Pinpoint the cell where the given text exists, returning its [X, Y] midpoint coordinate. 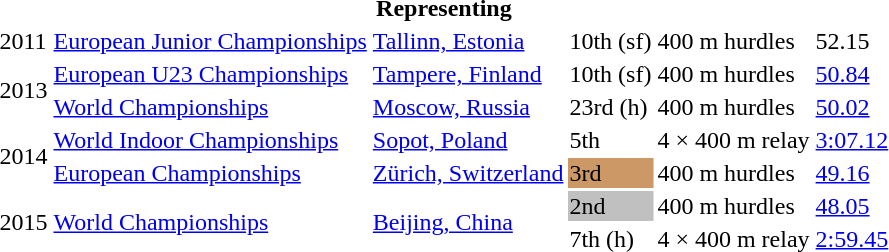
2nd [610, 206]
4 × 400 m relay [734, 140]
Tampere, Finland [468, 74]
European U23 Championships [210, 74]
Zürich, Switzerland [468, 173]
5th [610, 140]
World Championships [210, 107]
3rd [610, 173]
Tallinn, Estonia [468, 41]
European Junior Championships [210, 41]
Sopot, Poland [468, 140]
23rd (h) [610, 107]
Moscow, Russia [468, 107]
World Indoor Championships [210, 140]
European Championships [210, 173]
